Detect which cell encompasses the target text, then output its (X, Y) center coordinate. 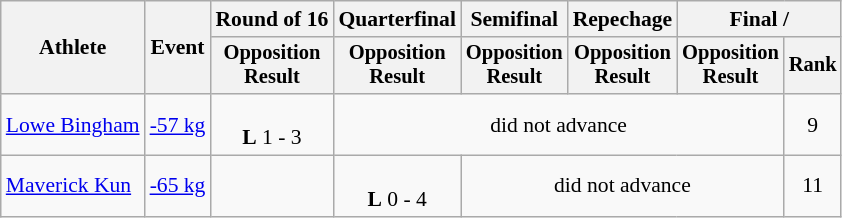
Athlete (73, 48)
9 (813, 124)
L 1 - 3 (272, 124)
Final / (759, 19)
Repechage (623, 19)
-57 kg (178, 124)
Maverick Kun (73, 186)
-65 kg (178, 186)
Quarterfinal (397, 19)
Lowe Bingham (73, 124)
L 0 - 4 (397, 186)
Round of 16 (272, 19)
Rank (813, 66)
Semifinal (514, 19)
Event (178, 48)
11 (813, 186)
